Locate the cell with the specified text and output its [x, y] center coordinate. 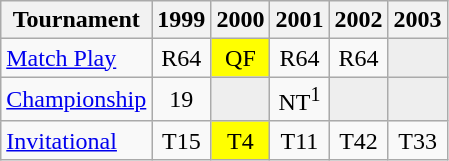
Match Play [76, 58]
2000 [240, 20]
2003 [418, 20]
Championship [76, 100]
NT1 [300, 100]
T33 [418, 140]
T42 [358, 140]
Invitational [76, 140]
T11 [300, 140]
1999 [182, 20]
T15 [182, 140]
Tournament [76, 20]
2002 [358, 20]
QF [240, 58]
19 [182, 100]
2001 [300, 20]
T4 [240, 140]
